Detect which cell encompasses the target text, then output its [x, y] center coordinate. 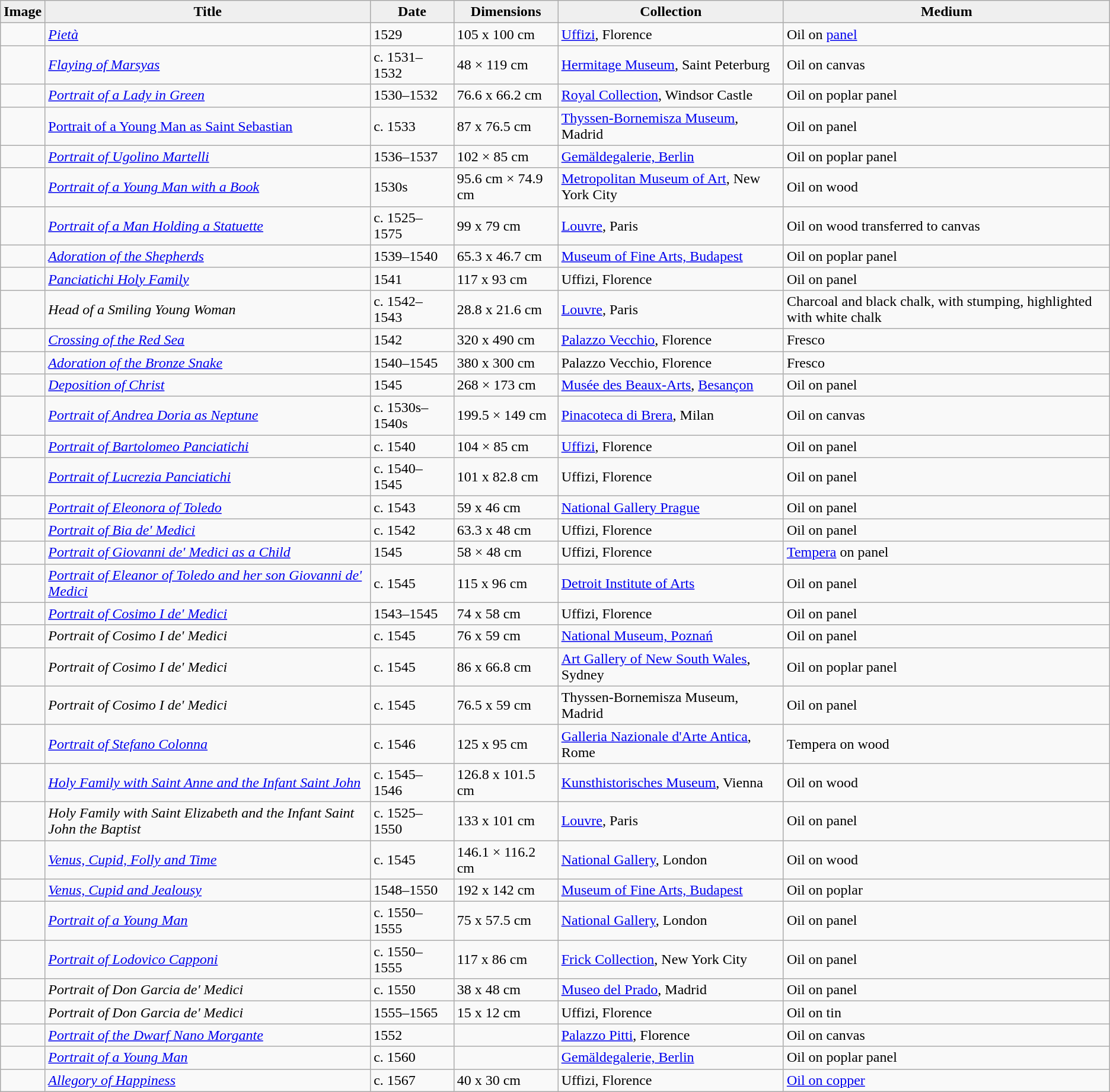
Art Gallery of New South Wales, Sydney [671, 666]
48 × 119 cm [506, 65]
Oil on copper [946, 1080]
Collection [671, 12]
Kunsthistorisches Museum, Vienna [671, 783]
Portrait of a Young Man with a Book [208, 187]
Panciatichi Holy Family [208, 279]
Medium [946, 12]
126.8 x 101.5 cm [506, 783]
Venus, Cupid, Folly and Time [208, 860]
1530s [413, 187]
102 × 85 cm [506, 157]
Crossing of the Red Sea [208, 340]
74 x 58 cm [506, 614]
c. 1525–1575 [413, 225]
Allegory of Happiness [208, 1080]
146.1 × 116.2 cm [506, 860]
Portrait of a Man Holding a Statuette [208, 225]
1539–1540 [413, 256]
1552 [413, 1035]
Image [23, 12]
101 x 82.8 cm [506, 477]
Portrait of Bia de' Medici [208, 530]
Portrait of Giovanni de' Medici as a Child [208, 553]
1548–1550 [413, 890]
Portrait of Bartolomeo Panciatichi [208, 446]
Dimensions [506, 12]
Palazzo Pitti, Florence [671, 1035]
133 x 101 cm [506, 820]
Portrait of Stefano Colonna [208, 743]
Portrait of Eleonora of Toledo [208, 507]
Hermitage Museum, Saint Peterburg [671, 65]
c. 1545–1546 [413, 783]
Tempera on wood [946, 743]
Deposition of Christ [208, 385]
c. 1525–1550 [413, 820]
Head of a Smiling Young Woman [208, 309]
1530–1532 [413, 95]
c. 1560 [413, 1058]
Oil on wood transferred to canvas [946, 225]
59 x 46 cm [506, 507]
c. 1550 [413, 990]
75 x 57.5 cm [506, 921]
86 x 66.8 cm [506, 666]
Oil on tin [946, 1013]
99 x 79 cm [506, 225]
105 x 100 cm [506, 34]
380 x 300 cm [506, 362]
63.3 x 48 cm [506, 530]
125 x 95 cm [506, 743]
Charcoal and black chalk, with stumping, highlighted with white chalk [946, 309]
Portrait of Andrea Doria as Neptune [208, 416]
Venus, Cupid and Jealousy [208, 890]
76.5 x 59 cm [506, 705]
c. 1540–1545 [413, 477]
1555–1565 [413, 1013]
199.5 × 149 cm [506, 416]
c. 1531–1532 [413, 65]
1540–1545 [413, 362]
1541 [413, 279]
National Gallery Prague [671, 507]
Galleria Nazionale d'Arte Antica, Rome [671, 743]
Holy Family with Saint Anne and the Infant Saint John [208, 783]
38 x 48 cm [506, 990]
Metropolitan Museum of Art, New York City [671, 187]
104 × 85 cm [506, 446]
Portrait of a Lady in Green [208, 95]
Portrait of Eleanor of Toledo and her son Giovanni de' Medici [208, 583]
76.6 x 66.2 cm [506, 95]
28.8 x 21.6 cm [506, 309]
Musée des Beaux-Arts, Besançon [671, 385]
87 x 76.5 cm [506, 126]
1542 [413, 340]
320 x 490 cm [506, 340]
115 x 96 cm [506, 583]
65.3 x 46.7 cm [506, 256]
Flaying of Marsyas [208, 65]
Pinacoteca di Brera, Milan [671, 416]
58 × 48 cm [506, 553]
95.6 cm × 74.9 cm [506, 187]
1529 [413, 34]
192 x 142 cm [506, 890]
Portrait of Lodovico Capponi [208, 959]
c. 1530s–1540s [413, 416]
Tempera on panel [946, 553]
117 x 86 cm [506, 959]
c. 1533 [413, 126]
Portrait of Ugolino Martelli [208, 157]
c. 1546 [413, 743]
Detroit Institute of Arts [671, 583]
National Museum, Poznań [671, 636]
1543–1545 [413, 614]
Museo del Prado, Madrid [671, 990]
Frick Collection, New York City [671, 959]
Portrait of the Dwarf Nano Morgante [208, 1035]
c. 1543 [413, 507]
40 x 30 cm [506, 1080]
Adoration of the Shepherds [208, 256]
c. 1542 [413, 530]
c. 1567 [413, 1080]
Oil on poplar [946, 890]
Portrait of a Young Man as Saint Sebastian [208, 126]
Royal Collection, Windsor Castle [671, 95]
1536–1537 [413, 157]
c. 1540 [413, 446]
76 x 59 cm [506, 636]
268 × 173 cm [506, 385]
15 x 12 cm [506, 1013]
Holy Family with Saint Elizabeth and the Infant Saint John the Baptist [208, 820]
Portrait of Lucrezia Panciatichi [208, 477]
117 x 93 cm [506, 279]
Pietà [208, 34]
Date [413, 12]
c. 1542–1543 [413, 309]
Title [208, 12]
Adoration of the Bronze Snake [208, 362]
